Return the [x, y] coordinate for the center point of the cell that contains the specified text.  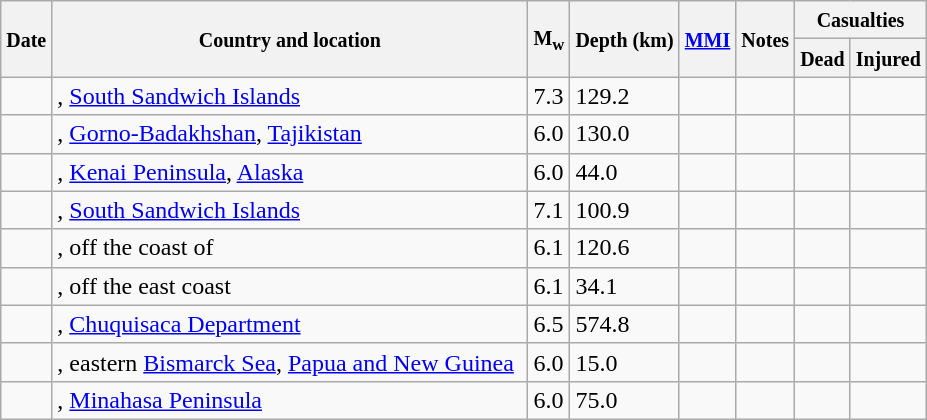
Casualties [861, 20]
, Gorno-Badakhshan, Tajikistan [290, 134]
Date [26, 39]
34.1 [624, 286]
, off the east coast [290, 286]
Depth (km) [624, 39]
574.8 [624, 324]
Notes [766, 39]
130.0 [624, 134]
100.9 [624, 210]
75.0 [624, 400]
120.6 [624, 248]
Mw [549, 39]
44.0 [624, 172]
7.1 [549, 210]
7.3 [549, 96]
6.5 [549, 324]
, off the coast of [290, 248]
, eastern Bismarck Sea, Papua and New Guinea [290, 362]
Injured [888, 58]
129.2 [624, 96]
Dead [823, 58]
, Chuquisaca Department [290, 324]
, Kenai Peninsula, Alaska [290, 172]
15.0 [624, 362]
, Minahasa Peninsula [290, 400]
MMI [708, 39]
Country and location [290, 39]
